Locate the cell with the specified text and output its [x, y] center coordinate. 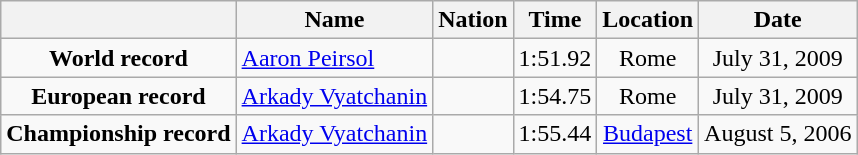
World record [118, 58]
Aaron Peirsol [334, 58]
1:55.44 [555, 134]
August 5, 2006 [778, 134]
Nation [473, 20]
1:51.92 [555, 58]
Name [334, 20]
European record [118, 96]
Championship record [118, 134]
1:54.75 [555, 96]
Date [778, 20]
Time [555, 20]
Location [648, 20]
Budapest [648, 134]
